Identify which cell holds the provided text, then report its [X, Y] central coordinate. 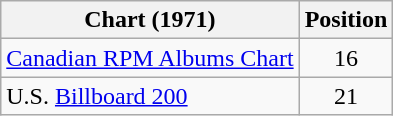
Canadian RPM Albums Chart [150, 58]
U.S. Billboard 200 [150, 96]
21 [346, 96]
Chart (1971) [150, 20]
Position [346, 20]
16 [346, 58]
